Provide the (X, Y) coordinate of the cell's center where the given text is located.  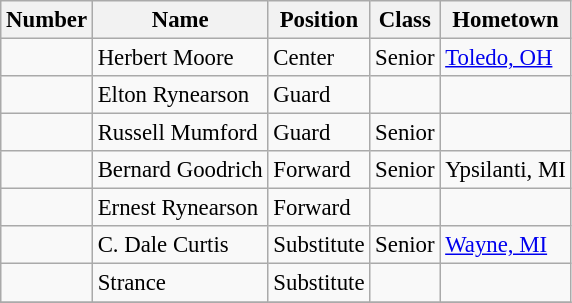
Russell Mumford (180, 133)
Herbert Moore (180, 58)
Ernest Rynearson (180, 208)
Position (319, 20)
C. Dale Curtis (180, 245)
Center (319, 58)
Elton Rynearson (180, 95)
Wayne, MI (506, 245)
Bernard Goodrich (180, 170)
Class (405, 20)
Hometown (506, 20)
Strance (180, 283)
Name (180, 20)
Number (47, 20)
Ypsilanti, MI (506, 170)
Toledo, OH (506, 58)
